Find where the given text appears and provide that cell's center as [x, y] coordinate. 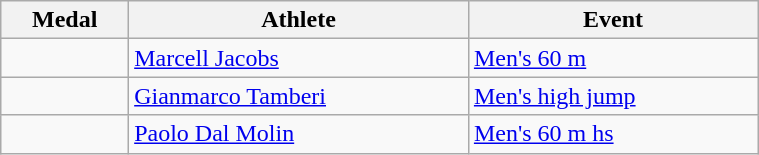
Athlete [299, 20]
Medal [65, 20]
Gianmarco Tamberi [299, 96]
Men's 60 m [612, 58]
Paolo Dal Molin [299, 134]
Marcell Jacobs [299, 58]
Men's 60 m hs [612, 134]
Event [612, 20]
Men's high jump [612, 96]
